Pinpoint the cell where the given text exists, returning its [x, y] midpoint coordinate. 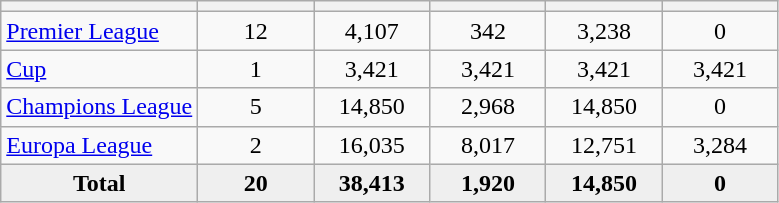
12 [256, 31]
4,107 [372, 31]
3,238 [604, 31]
1,920 [488, 183]
Champions League [100, 107]
3,284 [720, 145]
1 [256, 69]
Cup [100, 69]
2 [256, 145]
5 [256, 107]
Europa League [100, 145]
342 [488, 31]
Premier League [100, 31]
20 [256, 183]
8,017 [488, 145]
12,751 [604, 145]
Total [100, 183]
16,035 [372, 145]
38,413 [372, 183]
2,968 [488, 107]
